Output the (X, Y) coordinate of the center of the cell containing the given text.  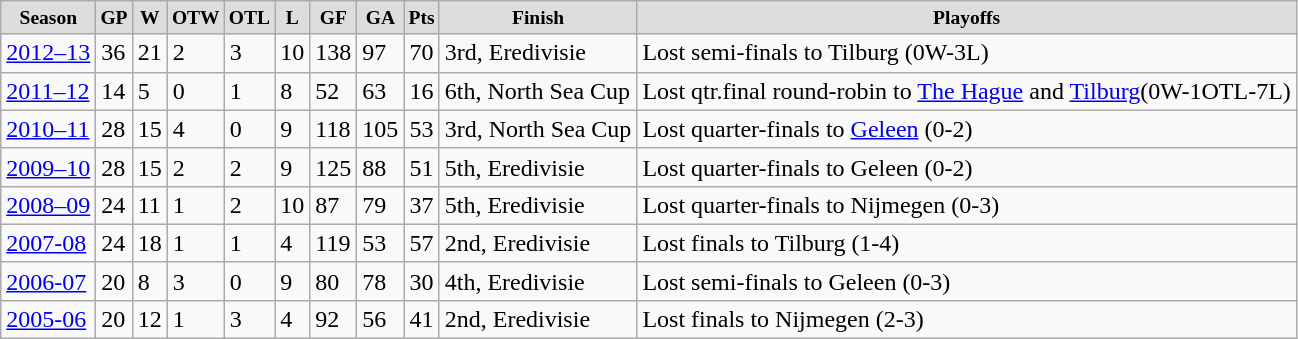
52 (334, 91)
GA (380, 18)
3rd, North Sea Cup (538, 129)
2008–09 (48, 205)
63 (380, 91)
Pts (422, 18)
57 (422, 243)
80 (334, 281)
2005-06 (48, 319)
41 (422, 319)
L (292, 18)
OTW (196, 18)
Lost semi-finals to Tilburg (0W-3L) (966, 53)
37 (422, 205)
2010–11 (48, 129)
OTL (249, 18)
79 (380, 205)
Finish (538, 18)
2006-07 (48, 281)
51 (422, 167)
Playoffs (966, 18)
138 (334, 53)
36 (114, 53)
92 (334, 319)
56 (380, 319)
4th, Eredivisie (538, 281)
2007-08 (48, 243)
2009–10 (48, 167)
18 (150, 243)
W (150, 18)
118 (334, 129)
Lost semi-finals to Geleen (0-3) (966, 281)
GF (334, 18)
3rd, Eredivisie (538, 53)
GP (114, 18)
2012–13 (48, 53)
Season (48, 18)
21 (150, 53)
11 (150, 205)
12 (150, 319)
6th, North Sea Cup (538, 91)
119 (334, 243)
97 (380, 53)
Lost quarter-finals to Nijmegen (0-3) (966, 205)
16 (422, 91)
30 (422, 281)
5 (150, 91)
Lost qtr.final round-robin to The Hague and Tilburg(0W-1OTL-7L) (966, 91)
105 (380, 129)
14 (114, 91)
88 (380, 167)
87 (334, 205)
Lost finals to Nijmegen (2-3) (966, 319)
125 (334, 167)
Lost finals to Tilburg (1-4) (966, 243)
78 (380, 281)
70 (422, 53)
2011–12 (48, 91)
